Identify which cell holds the provided text, then report its (x, y) central coordinate. 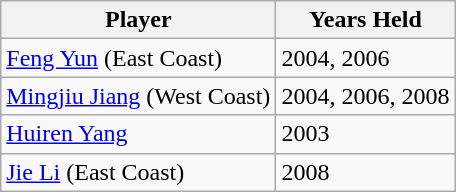
2008 (366, 172)
Feng Yun (East Coast) (138, 58)
2004, 2006, 2008 (366, 96)
2003 (366, 134)
2004, 2006 (366, 58)
Huiren Yang (138, 134)
Years Held (366, 20)
Mingjiu Jiang (West Coast) (138, 96)
Player (138, 20)
Jie Li (East Coast) (138, 172)
